Pinpoint the cell where the given text exists, returning its (X, Y) midpoint coordinate. 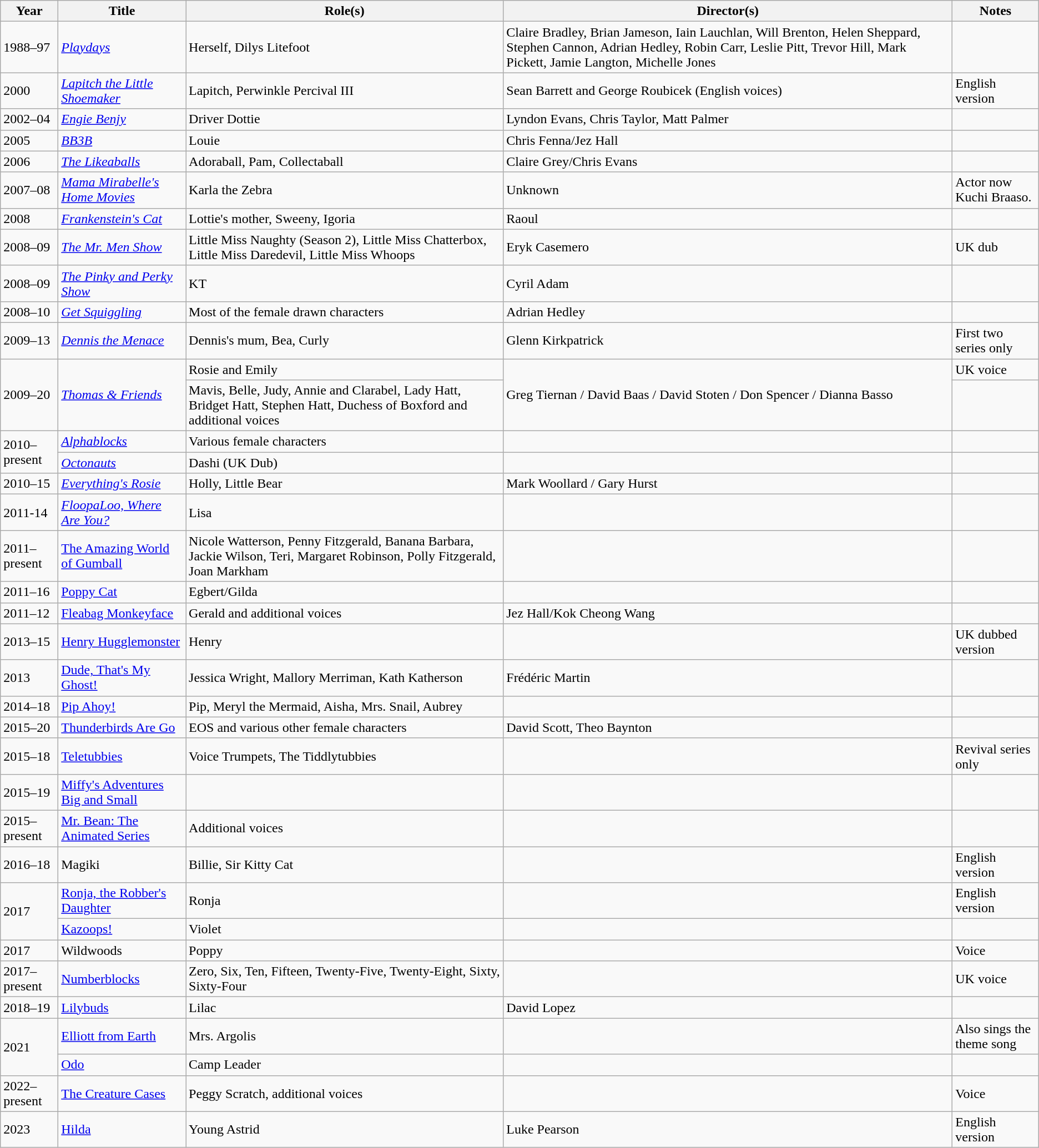
2023 (29, 1130)
Wildwoods (122, 950)
Jez Hall/Kok Cheong Wang (728, 613)
Holly, Little Bear (345, 484)
Billie, Sir Kitty Cat (345, 864)
2014–18 (29, 706)
Title (122, 11)
2015–present (29, 828)
Lisa (345, 513)
Eryk Casemero (728, 247)
Octonauts (122, 463)
2015–19 (29, 792)
Unknown (728, 190)
Magiki (122, 864)
2011-14 (29, 513)
Nicole Watterson, Penny Fitzgerald, Banana Barbara, Jackie Wilson, Teri, Margaret Robinson, Polly Fitzgerald, Joan Markham (345, 556)
Notes (996, 11)
UK dubbed version (996, 641)
David Scott, Theo Baynton (728, 727)
Year (29, 11)
2000 (29, 91)
2015–18 (29, 756)
Miffy's Adventures Big and Small (122, 792)
Adrian Hedley (728, 312)
Mavis, Belle, Judy, Annie and Clarabel, Lady Hatt, Bridget Hatt, Stephen Hatt, Duchess of Boxford and additional voices (345, 406)
Driver Dottie (345, 119)
Pip Ahoy! (122, 706)
Greg Tiernan / David Baas / David Stoten / Don Spencer / Dianna Basso (728, 395)
2009–13 (29, 341)
Director(s) (728, 11)
Ronja (345, 901)
Playdays (122, 47)
Teletubbies (122, 756)
Elliott from Earth (122, 1036)
Dennis's mum, Bea, Curly (345, 341)
Fleabag Monkeyface (122, 613)
2002–04 (29, 119)
2021 (29, 1046)
The Mr. Men Show (122, 247)
Lyndon Evans, Chris Taylor, Matt Palmer (728, 119)
Young Astrid (345, 1130)
2007–08 (29, 190)
UK dub (996, 247)
Additional voices (345, 828)
Chris Fenna/Jez Hall (728, 140)
First two series only (996, 341)
Thomas & Friends (122, 395)
2015–20 (29, 727)
Egbert/Gilda (345, 592)
Frankenstein's Cat (122, 219)
The Creature Cases (122, 1093)
2009–20 (29, 395)
Various female characters (345, 442)
Mrs. Argolis (345, 1036)
Adoraball, Pam, Collectaball (345, 161)
2013 (29, 678)
Get Squiggling (122, 312)
Poppy Cat (122, 592)
Odo (122, 1065)
Cyril Adam (728, 283)
Hilda (122, 1130)
2011–12 (29, 613)
Lottie's mother, Sweeny, Igoria (345, 219)
2008–10 (29, 312)
2016–18 (29, 864)
FloopaLoo, Where Are You? (122, 513)
2010–15 (29, 484)
Actor now Kuchi Braaso. (996, 190)
EOS and various other female characters (345, 727)
Ronja, the Robber's Daughter (122, 901)
2005 (29, 140)
2022–present (29, 1093)
Frédéric Martin (728, 678)
Herself, Dilys Litefoot (345, 47)
2010–present (29, 452)
Sean Barrett and George Roubicek (English voices) (728, 91)
Kazoops! (122, 929)
Gerald and additional voices (345, 613)
Luke Pearson (728, 1130)
Alphablocks (122, 442)
Mark Woollard / Gary Hurst (728, 484)
2008 (29, 219)
Thunderbirds Are Go (122, 727)
Lapitch, Perwinkle Percival III (345, 91)
BB3B (122, 140)
2006 (29, 161)
The Pinky and Perky Show (122, 283)
Most of the female drawn characters (345, 312)
Everything's Rosie (122, 484)
Lilac (345, 1008)
Numberblocks (122, 979)
Henry (345, 641)
Engie Benjy (122, 119)
Lapitch the Little Shoemaker (122, 91)
Violet (345, 929)
Camp Leader (345, 1065)
Peggy Scratch, additional voices (345, 1093)
Dashi (UK Dub) (345, 463)
Pip, Meryl the Mermaid, Aisha, Mrs. Snail, Aubrey (345, 706)
Henry Hugglemonster (122, 641)
Zero, Six, Ten, Fifteen, Twenty-Five, Twenty-Eight, Sixty, Sixty-Four (345, 979)
Dude, That's My Ghost! (122, 678)
2018–19 (29, 1008)
Dennis the Menace (122, 341)
The Amazing World of Gumball (122, 556)
The Likeaballs (122, 161)
David Lopez (728, 1008)
Louie (345, 140)
Voice Trumpets, The Tiddlytubbies (345, 756)
2017–present (29, 979)
Lilybuds (122, 1008)
Jessica Wright, Mallory Merriman, Kath Katherson (345, 678)
Role(s) (345, 11)
Revival series only (996, 756)
2013–15 (29, 641)
Mama Mirabelle's Home Movies (122, 190)
KT (345, 283)
Mr. Bean: The Animated Series (122, 828)
1988–97 (29, 47)
2011–present (29, 556)
2011–16 (29, 592)
Also sings the theme song (996, 1036)
Claire Grey/Chris Evans (728, 161)
Poppy (345, 950)
Raoul (728, 219)
Karla the Zebra (345, 190)
Rosie and Emily (345, 369)
Little Miss Naughty (Season 2), Little Miss Chatterbox, Little Miss Daredevil, Little Miss Whoops (345, 247)
Glenn Kirkpatrick (728, 341)
